Output the [X, Y] coordinate of the center of the cell containing the given text.  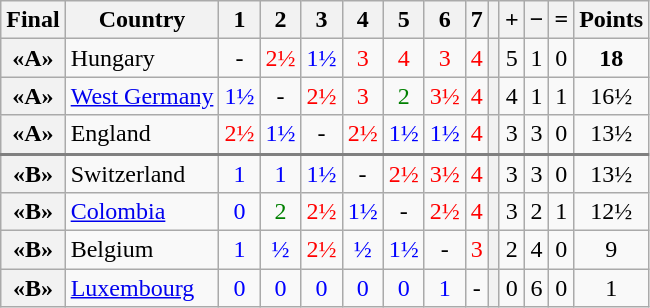
− [536, 20]
Luxembourg [142, 288]
16½ [612, 96]
Hungary [142, 58]
12½ [612, 212]
West Germany [142, 96]
England [142, 134]
7 [476, 20]
Country [142, 20]
Switzerland [142, 174]
Points [612, 20]
= [562, 20]
18 [612, 58]
9 [612, 250]
Belgium [142, 250]
Colombia [142, 212]
Final [33, 20]
+ [512, 20]
